Extract the [x, y] coordinate from the center of the cell holding the provided text.  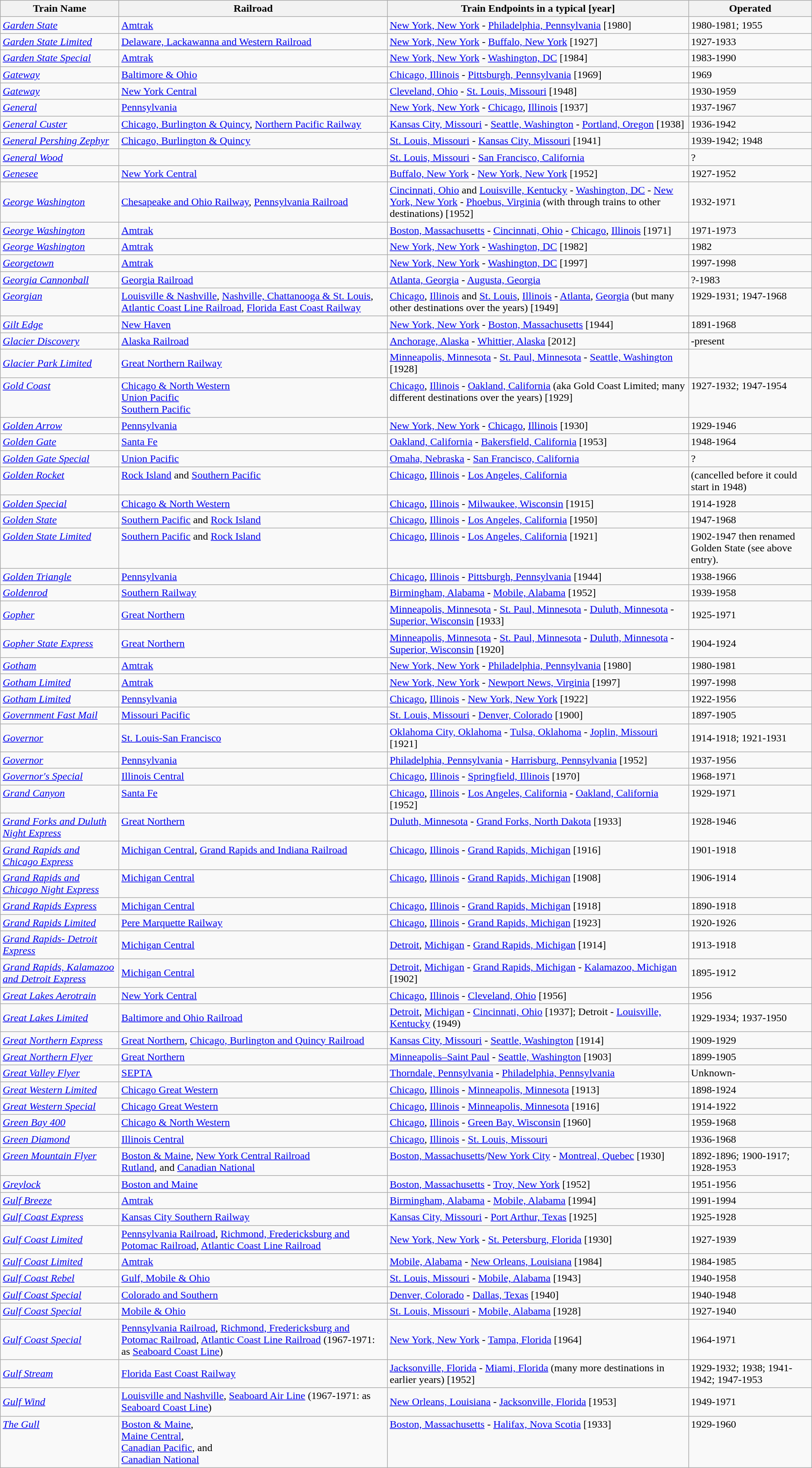
Grand Rapids and Chicago Express [60, 855]
1936-1942 [750, 124]
Gilt Edge [60, 324]
Golden Triangle [60, 577]
Minneapolis, Minnesota - St. Paul, Minnesota - Duluth, Minnesota - Superior, Wisconsin [1933] [538, 615]
Kansas City, Missouri - Seattle, Washington - Portland, Oregon [1938] [538, 124]
1947-1968 [750, 520]
Detroit, Michigan - Grand Rapids, Michigan - Kalamazoo, Michigan [1902] [538, 973]
1940-1948 [750, 1295]
1929-1960 [750, 1442]
Green Diamond [60, 1139]
1929-1934; 1937-1950 [750, 1018]
Detroit, Michigan - Grand Rapids, Michigan [1914] [538, 945]
Boston & Maine,Maine Central,Canadian Pacific, andCanadian National [253, 1442]
1938-1966 [750, 577]
1936-1968 [750, 1139]
General Wood [60, 157]
Georgian [60, 302]
1925-1971 [750, 615]
Glacier Discovery [60, 341]
Golden Gate Special [60, 459]
1971-1973 [750, 230]
Grand Forks and Duluth Night Express [60, 827]
St. Louis-San Francisco [253, 737]
1949-1971 [750, 1402]
Golden State Limited [60, 548]
Southern Railway [253, 593]
Delaware, Lackawanna and Western Railroad [253, 42]
1890-1918 [750, 906]
Train Endpoints in a typical [year] [538, 9]
Pennsylvania Railroad, Richmond, Fredericksburg and Potomac Railroad, Atlantic Coast Line Railroad [253, 1239]
Great Western Special [60, 1106]
Great Northern Express [60, 1040]
New York, New York - Washington, DC [1982] [538, 247]
Gulf, Mobile & Ohio [253, 1278]
Gulf Breeze [60, 1200]
Boston, Massachusetts - Troy, New York [1952] [538, 1184]
Great Lakes Aerotrain [60, 996]
Garden State [60, 25]
Genesee [60, 174]
Gopher State Express [60, 644]
1914-1918; 1921-1931 [750, 737]
Oklahoma City, Oklahoma - Tulsa, Oklahoma - Joplin, Missouri [1921] [538, 737]
New York, New York - Tampa, Florida [1964] [538, 1340]
Garden State Limited [60, 42]
Government Fast Mail [60, 715]
1927-1933 [750, 42]
1901-1918 [750, 855]
Anchorage, Alaska - Whittier, Alaska [2012] [538, 341]
Gotham [60, 666]
Chicago, Illinois - Pittsburgh, Pennsylvania [1944] [538, 577]
Greylock [60, 1184]
Golden Special [60, 503]
1899-1905 [750, 1057]
St. Louis, Missouri - Denver, Colorado [1900] [538, 715]
Boston, Massachusetts/New York City - Montreal, Quebec [1930] [538, 1162]
Gold Coast [60, 397]
Gulf Coast Rebel [60, 1278]
Chicago, Illinois - Los Angeles, California - Oakland, California [1952] [538, 799]
Birmingham, Alabama - Mobile, Alabama [1952] [538, 593]
Chicago, Burlington & Quincy [253, 141]
1939-1942; 1948 [750, 141]
1891-1968 [750, 324]
St. Louis, Missouri - Mobile, Alabama [1928] [538, 1311]
New York, New York - Newport News, Virginia [1997] [538, 682]
1968-1971 [750, 777]
1969 [750, 75]
Pennsylvania Railroad, Richmond, Fredericksburg and Potomac Railroad, Atlantic Coast Line Railroad (1967-1971: as Seaboard Coast Line) [253, 1340]
1928-1946 [750, 827]
New York, New York - Chicago, Illinois [1937] [538, 108]
Great Northern Flyer [60, 1057]
1929-1946 [750, 426]
1929-1931; 1947-1968 [750, 302]
Atlanta, Georgia - Augusta, Georgia [538, 280]
1937-1956 [750, 760]
1914-1928 [750, 503]
Boston & Maine, New York Central RailroadRutland, and Canadian National [253, 1162]
Grand Rapids, Kalamazoo and Detroit Express [60, 973]
1927-1939 [750, 1239]
Golden Arrow [60, 426]
Chicago, Illinois - Minneapolis, Minnesota [1916] [538, 1106]
1913-1918 [750, 945]
Gopher [60, 615]
Louisville & Nashville, Nashville, Chattanooga & St. Louis, Atlantic Coast Line Railroad, Florida East Coast Railway [253, 302]
1991-1994 [750, 1200]
Grand Rapids Express [60, 906]
Chicago, Illinois - Milwaukee, Wisconsin [1915] [538, 503]
1951-1956 [750, 1184]
Chicago, Illinois - Springfield, Illinois [1970] [538, 777]
Gulf Wind [60, 1402]
1925-1928 [750, 1217]
1982 [750, 247]
General Custer [60, 124]
-present [750, 341]
Mobile, Alabama - New Orleans, Louisiana [1984] [538, 1262]
Grand Rapids- Detroit Express [60, 945]
Georgia Railroad [253, 280]
1980-1981 [750, 666]
Grand Rapids and Chicago Night Express [60, 883]
New York, New York - St. Petersburg, Florida [1930] [538, 1239]
Chicago, Illinois - New York, New York [1922] [538, 699]
Train Name [60, 9]
Colorado and Southern [253, 1295]
1929-1932; 1938; 1941-1942; 1947-1953 [750, 1373]
Chicago, Illinois - Los Angeles, California [1921] [538, 548]
Chicago, Illinois - St. Louis, Missouri [538, 1139]
1909-1929 [750, 1040]
Mobile & Ohio [253, 1311]
Railroad [253, 9]
Cleveland, Ohio - St. Louis, Missouri [1948] [538, 91]
1939-1958 [750, 593]
Baltimore and Ohio Railroad [253, 1018]
1906-1914 [750, 883]
Denver, Colorado - Dallas, Texas [1940] [538, 1295]
Great Western Limited [60, 1090]
Georgia Cannonball [60, 280]
1927-1932; 1947-1954 [750, 397]
Thorndale, Pennsylvania - Philadelphia, Pennsylvania [538, 1073]
New York, New York - Chicago, Illinois [1930] [538, 426]
Boston, Massachusetts - Halifax, Nova Scotia [1933] [538, 1442]
1927-1952 [750, 174]
Boston, Massachusetts - Cincinnati, Ohio - Chicago, Illinois [1971] [538, 230]
?-1983 [750, 280]
1956 [750, 996]
Chicago, Illinois - Oakland, California (aka Gold Coast Limited; many different destinations over the years) [1929] [538, 397]
Green Mountain Flyer [60, 1162]
New Haven [253, 324]
1898-1924 [750, 1090]
1892-1896; 1900-1917; 1928-1953 [750, 1162]
Louisville and Nashville, Seaboard Air Line (1967-1971: as Seaboard Coast Line) [253, 1402]
1929-1971 [750, 799]
Baltimore & Ohio [253, 75]
1948-1964 [750, 442]
Great Northern Railway [253, 364]
Missouri Pacific [253, 715]
1959-1968 [750, 1123]
Minneapolis–Saint Paul - Seattle, Washington [1903] [538, 1057]
Jacksonville, Florida - Miami, Florida (many more destinations in earlier years) [1952] [538, 1373]
Garden State Special [60, 58]
Chicago, Illinois - Pittsburgh, Pennsylvania [1969] [538, 75]
Great Valley Flyer [60, 1073]
Chicago, Illinois - Grand Rapids, Michigan [1918] [538, 906]
1897-1905 [750, 715]
Golden State [60, 520]
St. Louis, Missouri - Mobile, Alabama [1943] [538, 1278]
Florida East Coast Railway [253, 1373]
Kansas City, Missouri - Seattle, Washington [1914] [538, 1040]
1984-1985 [750, 1262]
1920-1926 [750, 923]
Rock Island and Southern Pacific [253, 481]
Chicago, Illinois - Green Bay, Wisconsin [1960] [538, 1123]
Omaha, Nebraska - San Francisco, California [538, 459]
Golden Rocket [60, 481]
New Orleans, Louisiana - Jacksonville, Florida [1953] [538, 1402]
Grand Rapids Limited [60, 923]
1927-1940 [750, 1311]
1964-1971 [750, 1340]
Oakland, California - Bakersfield, California [1953] [538, 442]
1940-1958 [750, 1278]
1902-1947 then renamed Golden State (see above entry). [750, 548]
Birmingham, Alabama - Mobile, Alabama [1994] [538, 1200]
Detroit, Michigan - Cincinnati, Ohio [1937]; Detroit - Louisville, Kentucky (1949) [538, 1018]
St. Louis, Missouri - Kansas City, Missouri [1941] [538, 141]
SEPTA [253, 1073]
Chicago, Burlington & Quincy, Northern Pacific Railway [253, 124]
1914-1922 [750, 1106]
1895-1912 [750, 973]
Unknown- [750, 1073]
Pere Marquette Railway [253, 923]
Chicago, Illinois - Grand Rapids, Michigan [1923] [538, 923]
Philadelphia, Pennsylvania - Harrisburg, Pennsylvania [1952] [538, 760]
Operated [750, 9]
New York, New York - Buffalo, New York [1927] [538, 42]
New York, New York - Boston, Massachusetts [1944] [538, 324]
Grand Canyon [60, 799]
Golden Gate [60, 442]
Chicago, Illinois and St. Louis, Illinois - Atlanta, Georgia (but many other destinations over the years) [1949] [538, 302]
Chesapeake and Ohio Railway, Pennsylvania Railroad [253, 202]
Boston and Maine [253, 1184]
(cancelled before it could start in 1948) [750, 481]
General Pershing Zephyr [60, 141]
Chicago, Illinois - Grand Rapids, Michigan [1908] [538, 883]
Alaska Railroad [253, 341]
1922-1956 [750, 699]
Governor's Special [60, 777]
1930-1959 [750, 91]
Green Bay 400 [60, 1123]
Chicago, Illinois - Grand Rapids, Michigan [1916] [538, 855]
Minneapolis, Minnesota - St. Paul, Minnesota - Seattle, Washington [1928] [538, 364]
Union Pacific [253, 459]
1983-1990 [750, 58]
New York, New York - Washington, DC [1984] [538, 58]
Great Northern, Chicago, Burlington and Quincy Railroad [253, 1040]
Kansas City Southern Railway [253, 1217]
Chicago, Illinois - Los Angeles, California [1950] [538, 520]
Goldenrod [60, 593]
1980-1981; 1955 [750, 25]
Gulf Coast Express [60, 1217]
1937-1967 [750, 108]
Chicago, Illinois - Minneapolis, Minnesota [1913] [538, 1090]
Minneapolis, Minnesota - St. Paul, Minnesota - Duluth, Minnesota - Superior, Wisconsin [1920] [538, 644]
1932-1971 [750, 202]
Michigan Central, Grand Rapids and Indiana Railroad [253, 855]
The Gull [60, 1442]
Great Lakes Limited [60, 1018]
Chicago & North WesternUnion PacificSouthern Pacific [253, 397]
1904-1924 [750, 644]
Buffalo, New York - New York, New York [1952] [538, 174]
Duluth, Minnesota - Grand Forks, North Dakota [1933] [538, 827]
Kansas City, Missouri - Port Arthur, Texas [1925] [538, 1217]
Chicago, Illinois - Los Angeles, California [538, 481]
Chicago, Illinois - Cleveland, Ohio [1956] [538, 996]
Georgetown [60, 263]
Gulf Stream [60, 1373]
New York, New York - Washington, DC [1997] [538, 263]
Glacier Park Limited [60, 364]
St. Louis, Missouri - San Francisco, California [538, 157]
General [60, 108]
